Pinpoint the cell where the given text exists, returning its (X, Y) midpoint coordinate. 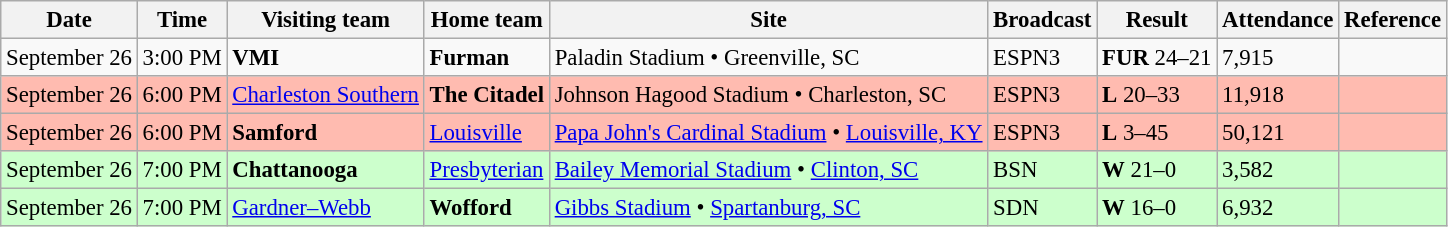
Home team (486, 20)
Result (1157, 20)
Chattanooga (326, 170)
SDN (1042, 208)
Broadcast (1042, 20)
Papa John's Cardinal Stadium • Louisville, KY (768, 133)
11,918 (1278, 95)
The Citadel (486, 95)
Furman (486, 58)
6,932 (1278, 208)
W 16–0 (1157, 208)
50,121 (1278, 133)
BSN (1042, 170)
Visiting team (326, 20)
Time (182, 20)
FUR 24–21 (1157, 58)
Gibbs Stadium • Spartanburg, SC (768, 208)
Samford (326, 133)
3:00 PM (182, 58)
Presbyterian (486, 170)
Reference (1393, 20)
VMI (326, 58)
L 20–33 (1157, 95)
W 21–0 (1157, 170)
Bailey Memorial Stadium • Clinton, SC (768, 170)
Wofford (486, 208)
Site (768, 20)
3,582 (1278, 170)
Charleston Southern (326, 95)
Gardner–Webb (326, 208)
Date (69, 20)
Louisville (486, 133)
Attendance (1278, 20)
Paladin Stadium • Greenville, SC (768, 58)
L 3–45 (1157, 133)
Johnson Hagood Stadium • Charleston, SC (768, 95)
7,915 (1278, 58)
